Determine the (X, Y) coordinate at the center of the cell enclosing the given text.  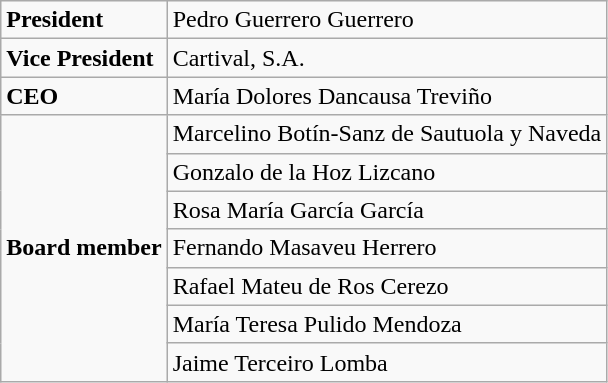
Jaime Terceiro Lomba (387, 362)
María Dolores Dancausa Treviño (387, 96)
Rafael Mateu de Ros Cerezo (387, 286)
CEO (84, 96)
Marcelino Botín-Sanz de Sautuola y Naveda (387, 134)
Fernando Masaveu Herrero (387, 248)
Cartival, S.A. (387, 58)
Pedro Guerrero Guerrero (387, 20)
Rosa María García García (387, 210)
María Teresa Pulido Mendoza (387, 324)
President (84, 20)
Vice President (84, 58)
Gonzalo de la Hoz Lizcano (387, 172)
Board member (84, 248)
